For the text-containing cell, return its midpoint in (x, y) coordinate format. 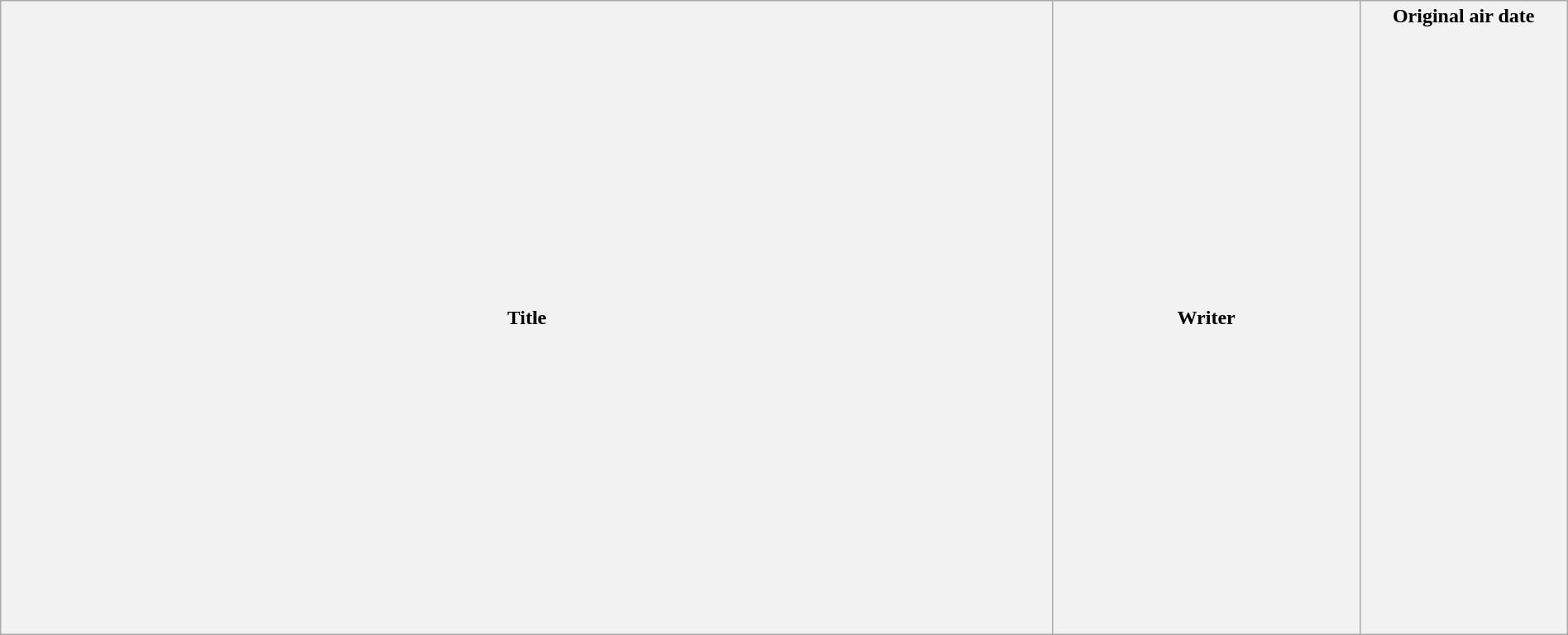
Writer (1206, 317)
Title (527, 317)
Original air date (1464, 317)
